Identify which cell holds the provided text, then report its (x, y) central coordinate. 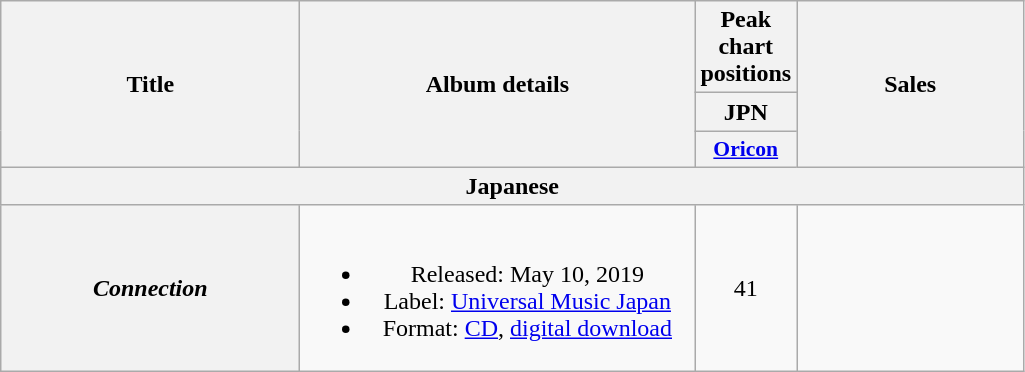
Oricon (746, 149)
Sales (910, 84)
JPN (746, 112)
Peak chart positions (746, 47)
Title (150, 84)
Japanese (512, 185)
Connection (150, 288)
41 (746, 288)
Released: May 10, 2019Label: Universal Music JapanFormat: CD, digital download (498, 288)
Album details (498, 84)
